From the cell containing the given text, extract its center point as [X, Y] coordinate. 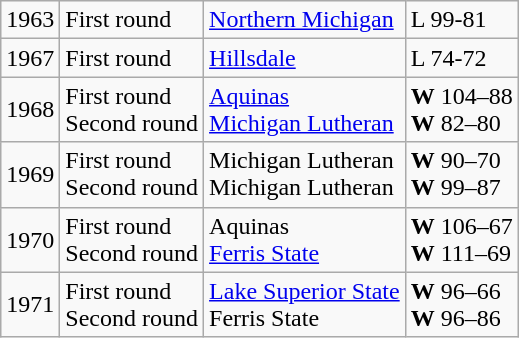
AquinasFerris State [305, 240]
1963 [30, 20]
L 74-72 [462, 58]
AquinasMichigan Lutheran [305, 110]
1971 [30, 304]
W 106–67W 111–69 [462, 240]
1967 [30, 58]
Hillsdale [305, 58]
Lake Superior StateFerris State [305, 304]
W 90–70W 99–87 [462, 174]
Michigan LutheranMichigan Lutheran [305, 174]
L 99-81 [462, 20]
1970 [30, 240]
W 96–66W 96–86 [462, 304]
Northern Michigan [305, 20]
1969 [30, 174]
1968 [30, 110]
W 104–88W 82–80 [462, 110]
